Identify which cell holds the provided text, then report its (x, y) central coordinate. 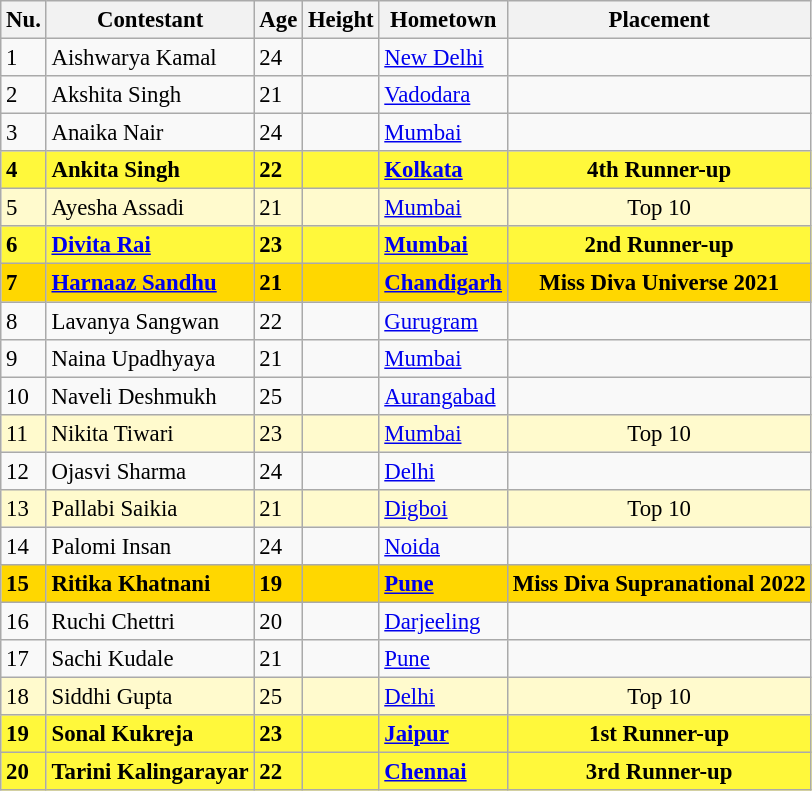
16 (24, 621)
Jaipur (443, 734)
4 (24, 170)
Placement (659, 20)
Aishwarya Kamal (150, 58)
2 (24, 95)
Harnaaz Sandhu (150, 283)
Sachi Kudale (150, 659)
Anaika Nair (150, 133)
Aurangabad (443, 396)
15 (24, 584)
Kolkata (443, 170)
10 (24, 396)
Nikita Tiwari (150, 433)
Divita Rai (150, 245)
1 (24, 58)
Hometown (443, 20)
Ayesha Assadi (150, 208)
Chandigarh (443, 283)
Ritika Khatnani (150, 584)
Sonal Kukreja (150, 734)
9 (24, 358)
Ruchi Chettri (150, 621)
6 (24, 245)
14 (24, 546)
18 (24, 697)
Naveli Deshmukh (150, 396)
Gurugram (443, 321)
13 (24, 509)
2nd Runner-up (659, 245)
4th Runner-up (659, 170)
Noida (443, 546)
New Delhi (443, 58)
Lavanya Sangwan (150, 321)
Miss Diva Universe 2021 (659, 283)
8 (24, 321)
3 (24, 133)
17 (24, 659)
Age (278, 20)
11 (24, 433)
Palomi Insan (150, 546)
5 (24, 208)
Tarini Kalingarayar (150, 772)
Pallabi Saikia (150, 509)
Chennai (443, 772)
Ankita Singh (150, 170)
Siddhi Gupta (150, 697)
Akshita Singh (150, 95)
Height (341, 20)
3rd Runner-up (659, 772)
Ojasvi Sharma (150, 471)
Miss Diva Supranational 2022 (659, 584)
Vadodara (443, 95)
Darjeeling (443, 621)
7 (24, 283)
Nu. (24, 20)
Digboi (443, 509)
12 (24, 471)
Contestant (150, 20)
Naina Upadhyaya (150, 358)
1st Runner-up (659, 734)
